Extract the (X, Y) coordinate from the center of the cell holding the provided text.  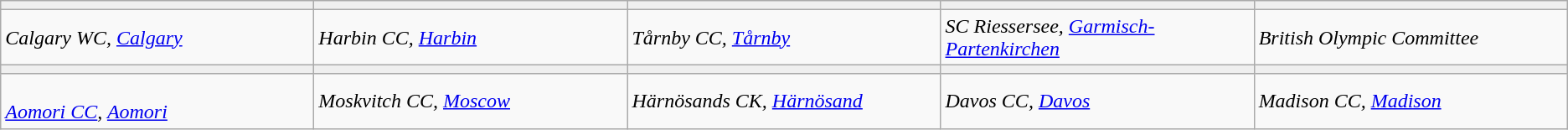
British Olympic Committee (1411, 37)
Tårnby CC, Tårnby (784, 37)
Davos CC, Davos (1097, 101)
Calgary WC, Calgary (157, 37)
Moskvitch CC, Moscow (471, 101)
Härnösands CK, Härnösand (784, 101)
Harbin CC, Harbin (471, 37)
SC Riessersee, Garmisch-Partenkirchen (1097, 37)
Madison CC, Madison (1411, 101)
Aomori CC, Aomori (157, 101)
